For the text-containing cell, return its midpoint in (X, Y) coordinate format. 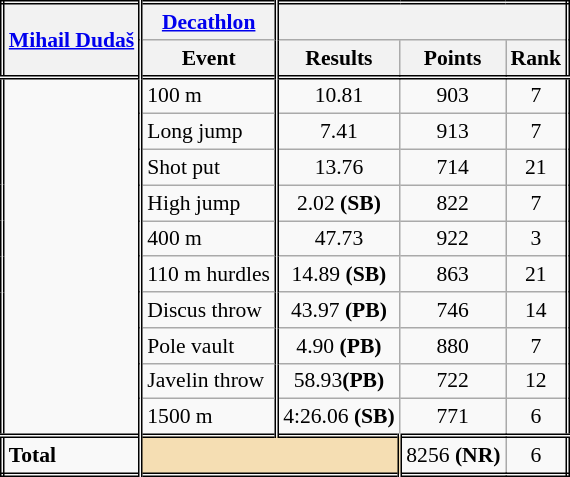
Mihail Dudaš (71, 40)
100 m (209, 96)
771 (453, 418)
903 (453, 96)
58.93(PB) (338, 381)
746 (453, 310)
43.97 (PB) (338, 310)
Rank (537, 58)
1500 m (209, 418)
14 (537, 310)
8256 (NR) (453, 456)
12 (537, 381)
714 (453, 168)
Shot put (209, 168)
Javelin throw (209, 381)
863 (453, 275)
4.90 (PB) (338, 346)
47.73 (338, 239)
880 (453, 346)
913 (453, 132)
10.81 (338, 96)
400 m (209, 239)
High jump (209, 203)
922 (453, 239)
722 (453, 381)
Discus throw (209, 310)
Event (209, 58)
Long jump (209, 132)
4:26.06 (SB) (338, 418)
2.02 (SB) (338, 203)
14.89 (SB) (338, 275)
110 m hurdles (209, 275)
Total (71, 456)
Decathlon (209, 22)
Points (453, 58)
822 (453, 203)
Pole vault (209, 346)
3 (537, 239)
Results (338, 58)
7.41 (338, 132)
13.76 (338, 168)
